Scan for the cell matching the given text and deliver its (x, y) coordinate at center. 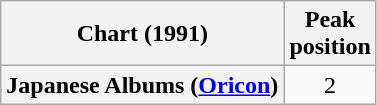
Chart (1991) (142, 34)
2 (330, 85)
Japanese Albums (Oricon) (142, 85)
Peak position (330, 34)
